Provide the (x, y) coordinate of the cell's center where the given text is located.  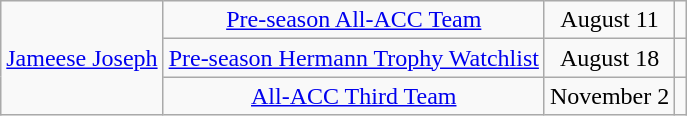
Pre-season All-ACC Team (354, 20)
August 11 (609, 20)
August 18 (609, 58)
Pre-season Hermann Trophy Watchlist (354, 58)
November 2 (609, 96)
All-ACC Third Team (354, 96)
Jameese Joseph (82, 58)
